Extract the (x, y) coordinate from the center of the cell holding the provided text.  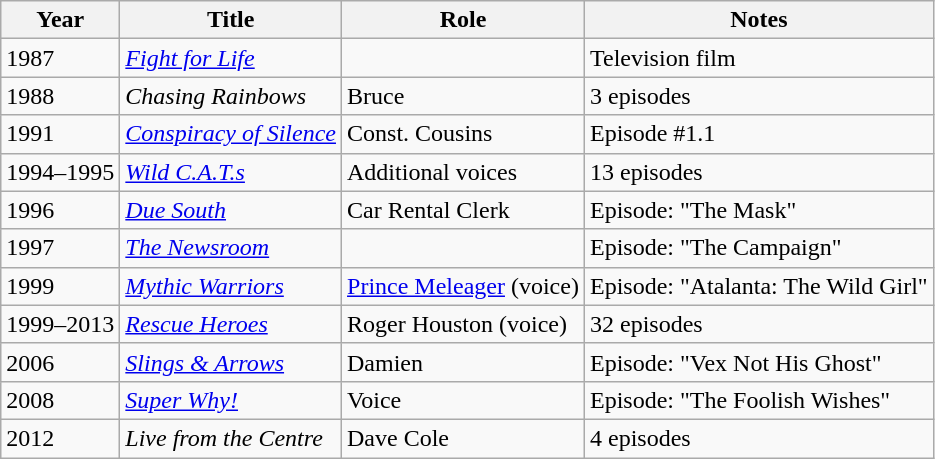
Roger Houston (voice) (464, 324)
Episode: "The Campaign" (758, 248)
Dave Cole (464, 438)
Const. Cousins (464, 134)
Television film (758, 58)
1997 (60, 248)
2008 (60, 400)
1994–1995 (60, 172)
Mythic Warriors (231, 286)
1991 (60, 134)
Role (464, 20)
Notes (758, 20)
Additional voices (464, 172)
1987 (60, 58)
3 episodes (758, 96)
Title (231, 20)
Damien (464, 362)
Episode: "Atalanta: The Wild Girl" (758, 286)
2012 (60, 438)
2006 (60, 362)
13 episodes (758, 172)
Super Why! (231, 400)
Fight for Life (231, 58)
1996 (60, 210)
Episode: "Vex Not His Ghost" (758, 362)
Rescue Heroes (231, 324)
1988 (60, 96)
Episode #1.1 (758, 134)
Slings & Arrows (231, 362)
1999 (60, 286)
1999–2013 (60, 324)
Live from the Centre (231, 438)
Prince Meleager (voice) (464, 286)
Episode: "The Mask" (758, 210)
Wild C.A.T.s (231, 172)
Voice (464, 400)
Conspiracy of Silence (231, 134)
Episode: "The Foolish Wishes" (758, 400)
Chasing Rainbows (231, 96)
The Newsroom (231, 248)
Due South (231, 210)
32 episodes (758, 324)
4 episodes (758, 438)
Car Rental Clerk (464, 210)
Year (60, 20)
Bruce (464, 96)
